Pinpoint the cell where the given text exists, returning its [x, y] midpoint coordinate. 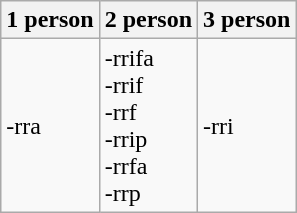
-rra [50, 126]
2 person [148, 20]
1 person [50, 20]
-rri [247, 126]
3 person [247, 20]
-rrifa-rrif-rrf-rrip-rrfa-rrp [148, 126]
